Return [X, Y] of the center of cell containing provided text 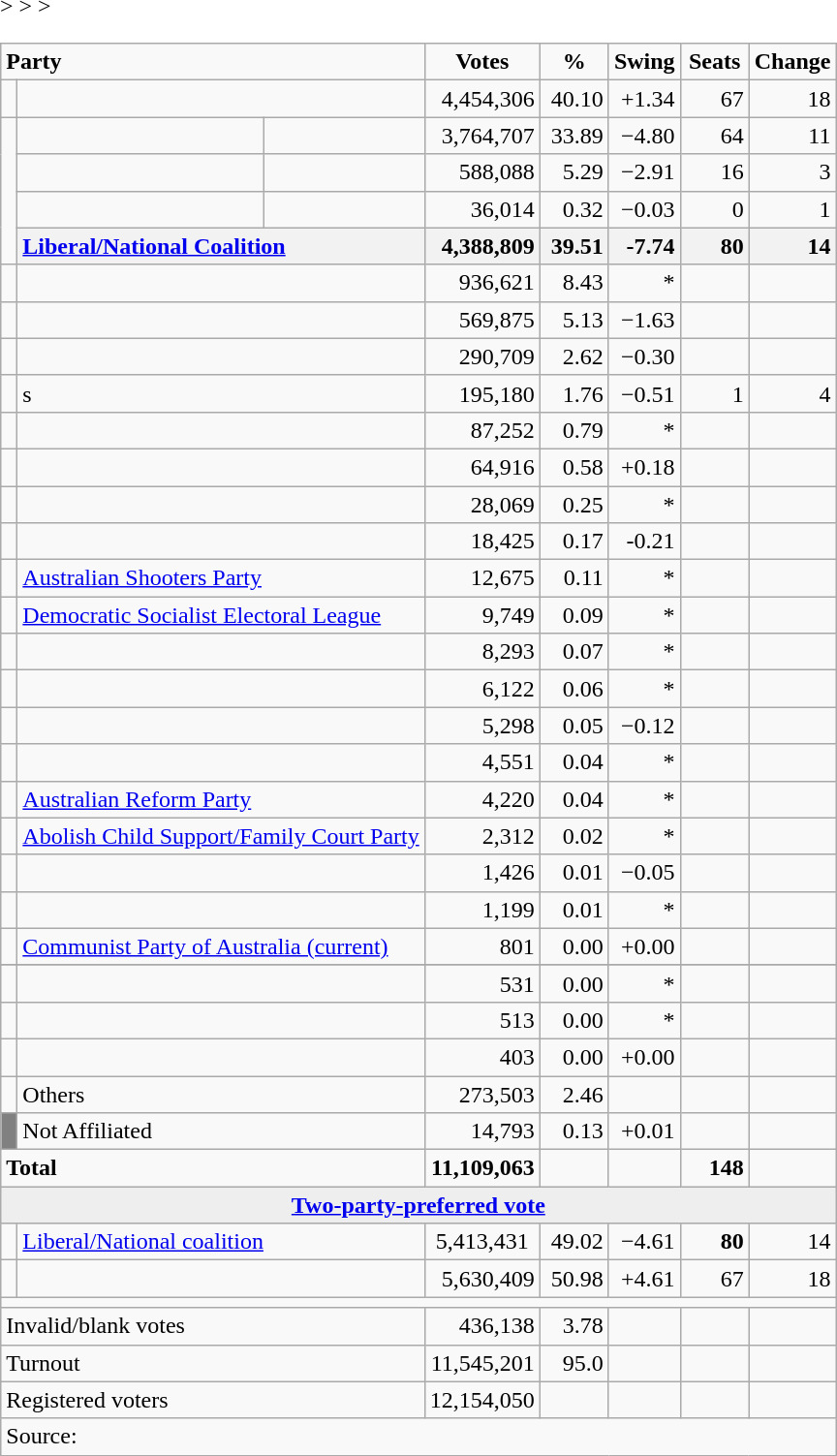
−0.05 [644, 873]
2,312 [482, 836]
4,220 [482, 799]
3.78 [573, 1326]
Not Affiliated [221, 1131]
49.02 [573, 1242]
11 [792, 136]
4,551 [482, 762]
0.06 [573, 689]
Total [213, 1168]
12,675 [482, 578]
28,069 [482, 505]
3 [792, 172]
2.46 [573, 1094]
−0.03 [644, 209]
5.13 [573, 320]
588,088 [482, 172]
4 [792, 393]
−1.63 [644, 320]
2.62 [573, 356]
33.89 [573, 136]
4,454,306 [482, 99]
290,709 [482, 356]
36,014 [482, 209]
0.11 [573, 578]
−4.61 [644, 1242]
+1.34 [644, 99]
Democratic Socialist Electoral League [221, 615]
18,425 [482, 542]
936,621 [482, 283]
s [221, 393]
Invalid/blank votes [213, 1326]
195,180 [482, 393]
531 [482, 983]
4,388,809 [482, 246]
−0.51 [644, 393]
0.09 [573, 615]
−0.30 [644, 356]
5,413,431 [482, 1242]
0.17 [573, 542]
5,630,409 [482, 1279]
64,916 [482, 467]
+4.61 [644, 1279]
148 [715, 1168]
569,875 [482, 320]
0.32 [573, 209]
-7.74 [644, 246]
Liberal/National Coalition [221, 246]
6,122 [482, 689]
0.05 [573, 726]
64 [715, 136]
Abolish Child Support/Family Court Party [221, 836]
Seats [715, 62]
% [573, 62]
0 [715, 209]
11,545,201 [482, 1363]
Australian Shooters Party [221, 578]
Change [792, 62]
+0.01 [644, 1131]
87,252 [482, 430]
403 [482, 1057]
0.02 [573, 836]
50.98 [573, 1279]
5.29 [573, 172]
95.0 [573, 1363]
Source: [418, 1437]
436,138 [482, 1326]
801 [482, 946]
−4.80 [644, 136]
39.51 [573, 246]
273,503 [482, 1094]
9,749 [482, 615]
8.43 [573, 283]
5,298 [482, 726]
14,793 [482, 1131]
8,293 [482, 652]
Registered voters [213, 1400]
Others [221, 1094]
0.58 [573, 467]
40.10 [573, 99]
−2.91 [644, 172]
3,764,707 [482, 136]
Liberal/National coalition [221, 1242]
+0.18 [644, 467]
Two-party-preferred vote [418, 1205]
513 [482, 1020]
Australian Reform Party [221, 799]
0.13 [573, 1131]
Votes [482, 62]
1,199 [482, 910]
0.79 [573, 430]
1,426 [482, 873]
−0.12 [644, 726]
0.07 [573, 652]
Communist Party of Australia (current) [221, 946]
12,154,050 [482, 1400]
Turnout [213, 1363]
16 [715, 172]
1.76 [573, 393]
11,109,063 [482, 1168]
Swing [644, 62]
-0.21 [644, 542]
0.25 [573, 505]
Party [213, 62]
